Search for the cell housing the specified text and yield its [x, y] center coordinate. 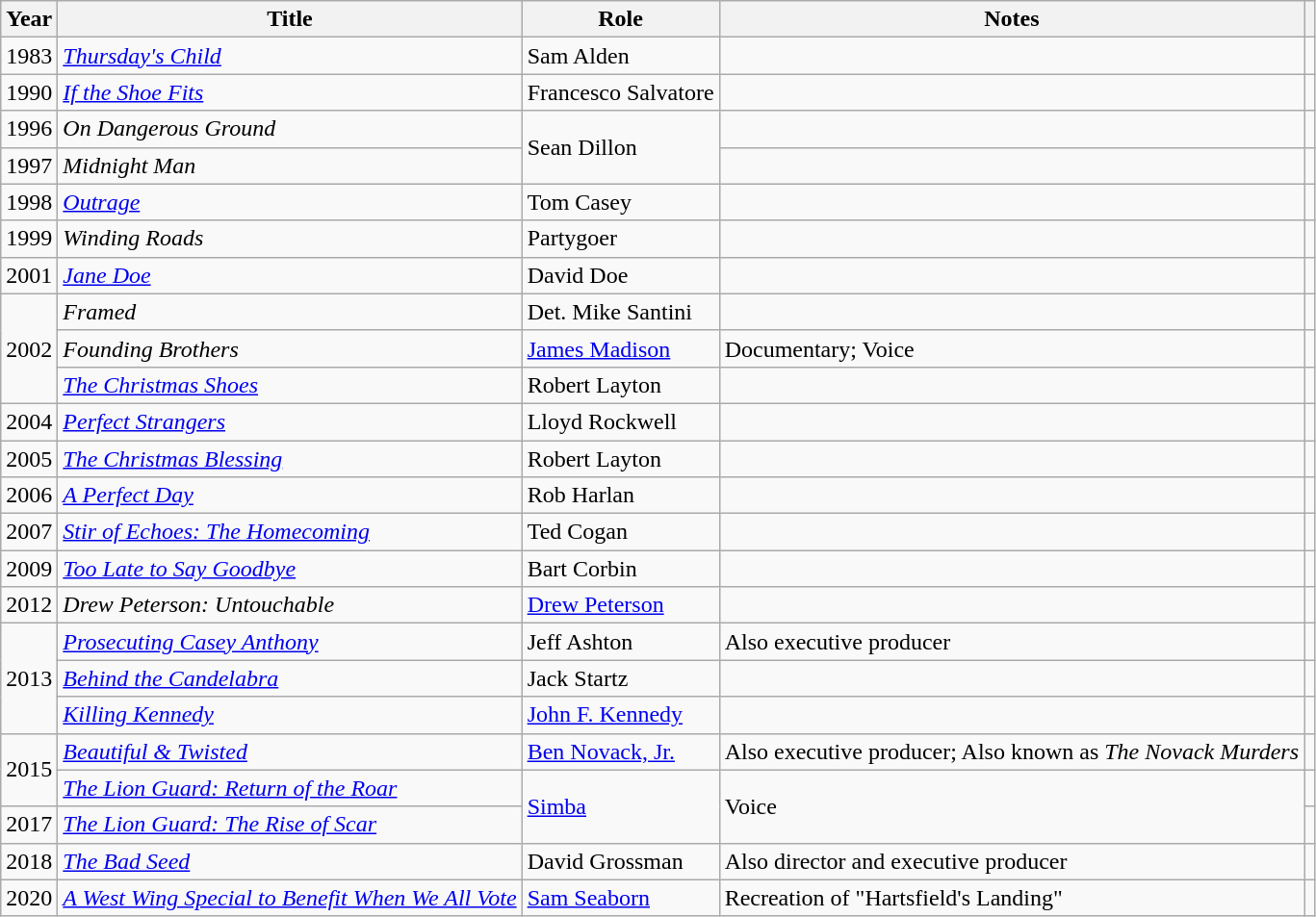
2001 [29, 275]
Lloyd Rockwell [620, 421]
James Madison [620, 348]
Notes [1011, 19]
Killing Kennedy [290, 715]
2012 [29, 605]
1997 [29, 166]
Also executive producer [1011, 642]
2002 [29, 348]
Jack Startz [620, 678]
Year [29, 19]
2009 [29, 569]
Rob Harlan [620, 496]
1998 [29, 202]
2006 [29, 496]
Title [290, 19]
The Lion Guard: The Rise of Scar [290, 825]
Tom Casey [620, 202]
2015 [29, 770]
Sam Seaborn [620, 898]
The Christmas Blessing [290, 459]
Outrage [290, 202]
Jeff Ashton [620, 642]
Also director and executive producer [1011, 861]
Drew Peterson: Untouchable [290, 605]
Drew Peterson [620, 605]
1999 [29, 239]
Det. Mike Santini [620, 312]
Sean Dillon [620, 147]
Founding Brothers [290, 348]
The Bad Seed [290, 861]
Voice [1011, 806]
Role [620, 19]
Jane Doe [290, 275]
2017 [29, 825]
Behind the Candelabra [290, 678]
Midnight Man [290, 166]
Documentary; Voice [1011, 348]
Recreation of "Hartsfield's Landing" [1011, 898]
David Doe [620, 275]
Francesco Salvatore [620, 92]
The Lion Guard: Return of the Roar [290, 788]
John F. Kennedy [620, 715]
2020 [29, 898]
1996 [29, 129]
2013 [29, 678]
Winding Roads [290, 239]
On Dangerous Ground [290, 129]
2018 [29, 861]
David Grossman [620, 861]
2007 [29, 532]
Partygoer [620, 239]
Thursday's Child [290, 56]
Sam Alden [620, 56]
Perfect Strangers [290, 421]
A Perfect Day [290, 496]
1983 [29, 56]
The Christmas Shoes [290, 385]
Ted Cogan [620, 532]
Ben Novack, Jr. [620, 751]
Framed [290, 312]
Prosecuting Casey Anthony [290, 642]
1990 [29, 92]
Stir of Echoes: The Homecoming [290, 532]
Also executive producer; Also known as The Novack Murders [1011, 751]
Bart Corbin [620, 569]
2005 [29, 459]
Too Late to Say Goodbye [290, 569]
If the Shoe Fits [290, 92]
Simba [620, 806]
A West Wing Special to Benefit When We All Vote [290, 898]
Beautiful & Twisted [290, 751]
2004 [29, 421]
